Capture the cell that displays the provided text and extract its (X, Y) central coordinate. 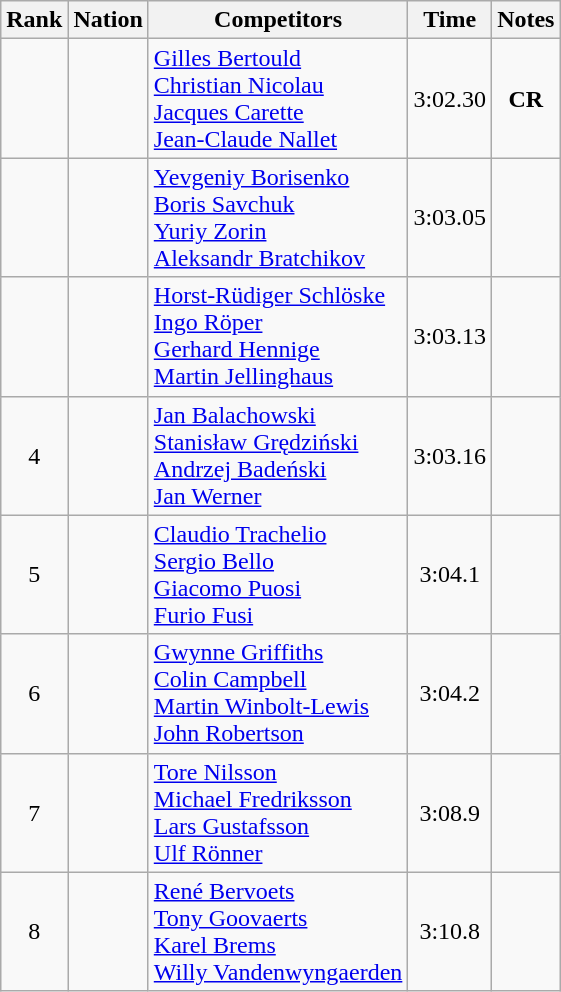
3:03.05 (450, 218)
3:04.2 (450, 694)
CR (526, 98)
6 (34, 694)
8 (34, 932)
Nation (108, 20)
3:03.16 (450, 456)
Rank (34, 20)
3:10.8 (450, 932)
7 (34, 812)
René BervoetsTony GoovaertsKarel BremsWilly Vandenwyngaerden (278, 932)
Tore NilssonMichael FredrikssonLars GustafssonUlf Rönner (278, 812)
Jan BalachowskiStanisław GrędzińskiAndrzej BadeńskiJan Werner (278, 456)
3:03.13 (450, 336)
Time (450, 20)
3:08.9 (450, 812)
Gilles BertouldChristian NicolauJacques CaretteJean-Claude Nallet (278, 98)
Competitors (278, 20)
3:04.1 (450, 574)
Notes (526, 20)
5 (34, 574)
Claudio TrachelioSergio BelloGiacomo PuosiFurio Fusi (278, 574)
Horst-Rüdiger SchlöskeIngo RöperGerhard HennigeMartin Jellinghaus (278, 336)
Yevgeniy BorisenkoBoris SavchukYuriy ZorinAleksandr Bratchikov (278, 218)
4 (34, 456)
Gwynne GriffithsColin CampbellMartin Winbolt-LewisJohn Robertson (278, 694)
3:02.30 (450, 98)
